Determine the [x, y] coordinate at the center of the cell enclosing the given text.  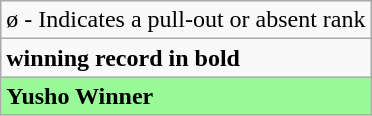
ø - Indicates a pull-out or absent rank [186, 20]
winning record in bold [186, 58]
Yusho Winner [186, 96]
